Pinpoint the cell where the given text exists, returning its (x, y) midpoint coordinate. 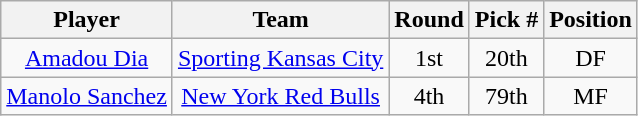
20th (506, 58)
MF (591, 96)
New York Red Bulls (280, 96)
79th (506, 96)
Manolo Sanchez (87, 96)
4th (429, 96)
Team (280, 20)
DF (591, 58)
Sporting Kansas City (280, 58)
Position (591, 20)
Amadou Dia (87, 58)
1st (429, 58)
Player (87, 20)
Pick # (506, 20)
Round (429, 20)
